For the text-containing cell, return its midpoint in [x, y] coordinate format. 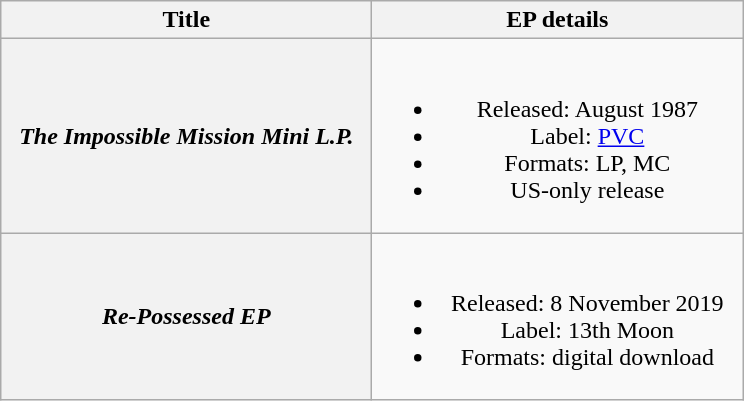
The Impossible Mission Mini L.P. [186, 136]
Title [186, 20]
Released: August 1987Label: PVCFormats: LP, MCUS-only release [558, 136]
Released: 8 November 2019Label: 13th MoonFormats: digital download [558, 316]
Re-Possessed EP [186, 316]
EP details [558, 20]
